Output the (X, Y) coordinate of the center of the cell containing the given text.  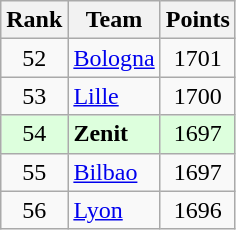
53 (34, 96)
55 (34, 172)
Points (198, 20)
Zenit (114, 134)
Bologna (114, 58)
52 (34, 58)
Lyon (114, 210)
Team (114, 20)
54 (34, 134)
1700 (198, 96)
Rank (34, 20)
1696 (198, 210)
Bilbao (114, 172)
Lille (114, 96)
1701 (198, 58)
56 (34, 210)
